Scan for the cell matching the given text and deliver its [X, Y] coordinate at center. 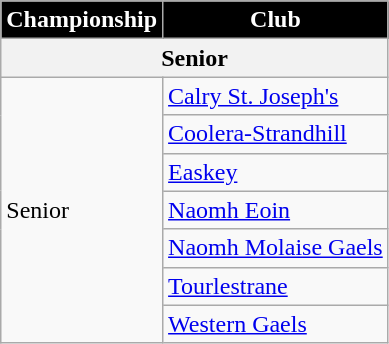
Western Gaels [276, 324]
Naomh Molaise Gaels [276, 248]
Coolera-Strandhill [276, 134]
Tourlestrane [276, 286]
Club [276, 20]
Easkey [276, 172]
Naomh Eoin [276, 210]
Calry St. Joseph's [276, 96]
Championship [82, 20]
